Scan for the cell matching the given text and deliver its [X, Y] coordinate at center. 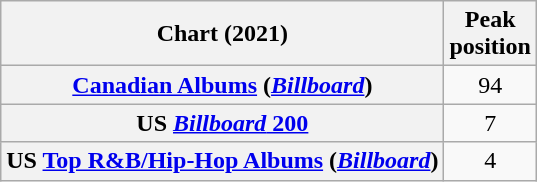
US Top R&B/Hip-Hop Albums (Billboard) [222, 161]
94 [490, 85]
Peakposition [490, 34]
US Billboard 200 [222, 123]
4 [490, 161]
7 [490, 123]
Canadian Albums (Billboard) [222, 85]
Chart (2021) [222, 34]
